Scan for the cell matching the given text and deliver its (x, y) coordinate at center. 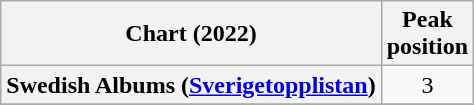
Swedish Albums (Sverigetopplistan) (191, 85)
3 (427, 85)
Chart (2022) (191, 34)
Peakposition (427, 34)
